Extract the [X, Y] coordinate from the center of the cell holding the provided text.  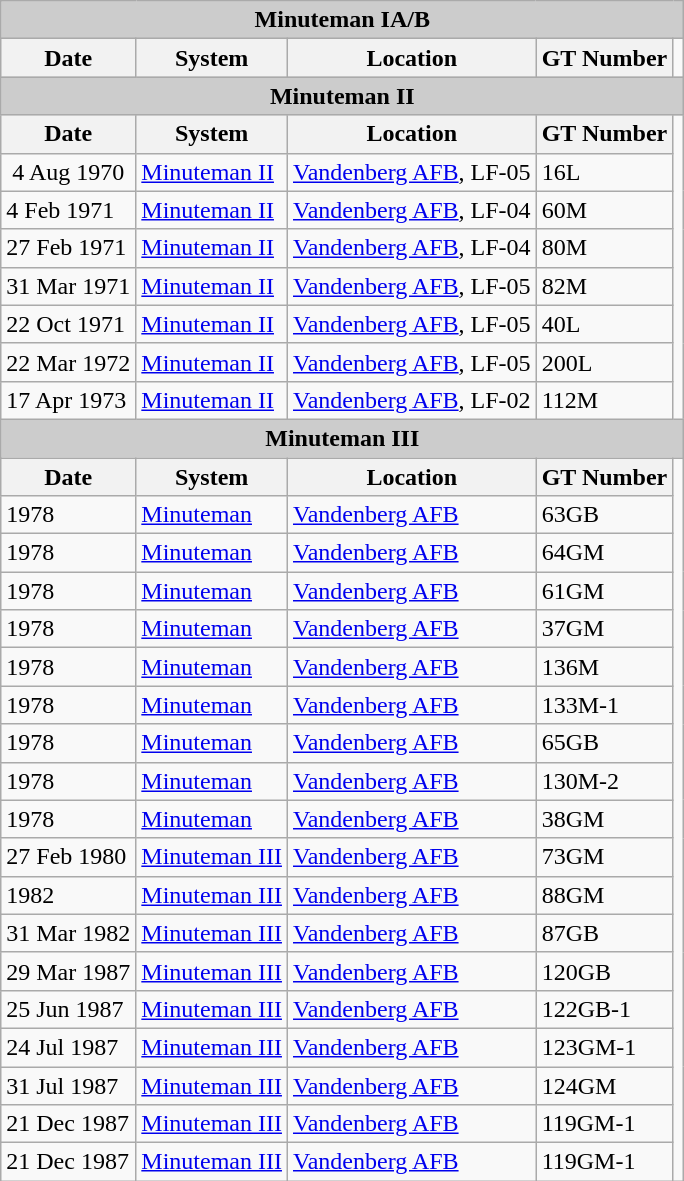
120GB [604, 971]
22 Oct 1971 [68, 324]
64GM [604, 553]
38GM [604, 819]
Vandenberg AFB, LF-02 [412, 400]
136M [604, 667]
27 Feb 1971 [68, 248]
63GB [604, 515]
29 Mar 1987 [68, 971]
65GB [604, 743]
17 Apr 1973 [68, 400]
123GM-1 [604, 1047]
25 Jun 1987 [68, 1009]
24 Jul 1987 [68, 1047]
73GM [604, 857]
27 Feb 1980 [68, 857]
16L [604, 172]
31 Mar 1982 [68, 933]
80M [604, 248]
130M-2 [604, 781]
133M-1 [604, 705]
4 Aug 1970 [68, 172]
122GB-1 [604, 1009]
124GM [604, 1085]
60M [604, 210]
Minuteman IA/B [342, 20]
87GB [604, 933]
37GM [604, 629]
31 Mar 1971 [68, 286]
22 Mar 1972 [68, 362]
4 Feb 1971 [68, 210]
1982 [68, 895]
82M [604, 286]
200L [604, 362]
112M [604, 400]
88GM [604, 895]
40L [604, 324]
31 Jul 1987 [68, 1085]
61GM [604, 591]
